Extract the [X, Y] coordinate from the center of the cell holding the provided text.  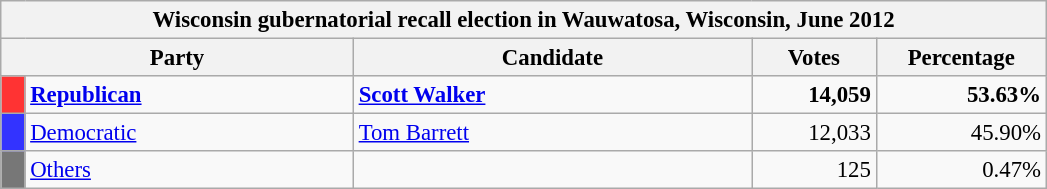
45.90% [961, 133]
0.47% [961, 170]
14,059 [814, 95]
Party [178, 58]
Wisconsin gubernatorial recall election in Wauwatosa, Wisconsin, June 2012 [524, 20]
Candidate [552, 58]
Republican [189, 95]
12,033 [814, 133]
Votes [814, 58]
Democratic [189, 133]
Others [189, 170]
Percentage [961, 58]
Tom Barrett [552, 133]
Scott Walker [552, 95]
53.63% [961, 95]
125 [814, 170]
